Pinpoint the cell where the given text exists, returning its [X, Y] midpoint coordinate. 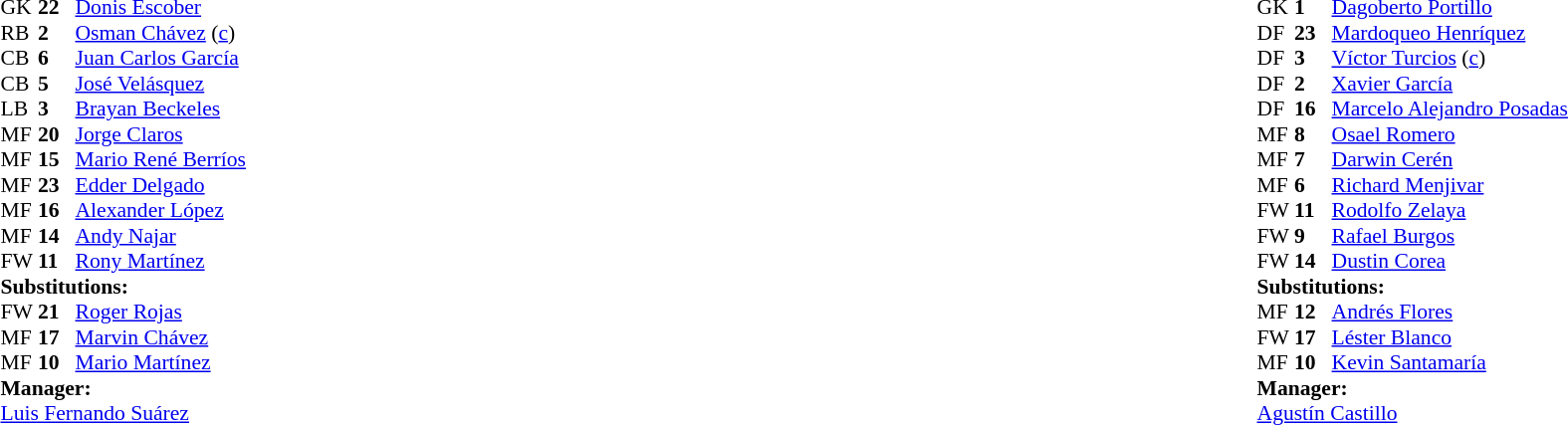
Mario René Berríos [161, 160]
Jorge Claros [161, 134]
8 [1313, 134]
Rony Martínez [161, 262]
José Velásquez [161, 84]
20 [57, 134]
Edder Delgado [161, 185]
9 [1313, 236]
Xavier García [1450, 84]
Marcelo Alejandro Posadas [1450, 108]
15 [57, 160]
Alexander López [161, 210]
Marvin Chávez [161, 337]
Osael Romero [1450, 134]
Juan Carlos García [161, 59]
Mario Martínez [161, 363]
Richard Menjivar [1450, 185]
Mardoqueo Henríquez [1450, 33]
RB [19, 33]
21 [57, 312]
7 [1313, 160]
Osman Chávez (c) [161, 33]
Dustin Corea [1450, 262]
5 [57, 84]
12 [1313, 312]
Andy Najar [161, 236]
Rodolfo Zelaya [1450, 210]
Darwin Cerén [1450, 160]
Léster Blanco [1450, 337]
LB [19, 108]
Rafael Burgos [1450, 236]
Roger Rojas [161, 312]
Kevin Santamaría [1450, 363]
Andrés Flores [1450, 312]
Brayan Beckeles [161, 108]
Víctor Turcios (c) [1450, 59]
